Output the (X, Y) coordinate of the center of the cell containing the given text.  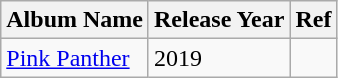
Ref (314, 20)
Pink Panther (75, 58)
Album Name (75, 20)
2019 (218, 58)
Release Year (218, 20)
